Extract the [X, Y] coordinate from the center of the cell holding the provided text.  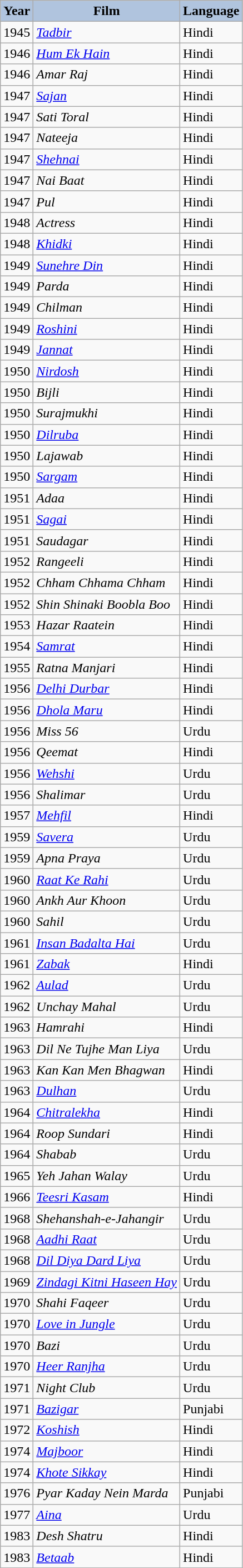
Heer Ranjha [107, 1367]
Sajan [107, 96]
1966 [17, 1197]
Night Club [107, 1388]
Tadbir [107, 32]
Ankh Aur Khoon [107, 900]
Apna Praya [107, 858]
Yeh Jahan Walay [107, 1176]
Dhola Maru [107, 710]
Khidki [107, 244]
Nateeja [107, 138]
Majboor [107, 1451]
Lajawab [107, 456]
Bazi [107, 1345]
1976 [17, 1493]
Savera [107, 837]
Adaa [107, 498]
Surajmukhi [107, 413]
Khote Sikkay [107, 1472]
Nai Baat [107, 180]
Roshini [107, 329]
Miss 56 [107, 731]
1953 [17, 625]
Roop Sundari [107, 1133]
Amar Raj [107, 75]
Shin Shinaki Boobla Boo [107, 604]
Chilman [107, 308]
1977 [17, 1515]
1965 [17, 1176]
Dil Ne Tujhe Man Liya [107, 1049]
1972 [17, 1430]
Nirdosh [107, 371]
Dulhan [107, 1091]
Sagai [107, 519]
1945 [17, 32]
Hamrahi [107, 1028]
1957 [17, 816]
Aina [107, 1515]
Betaab [107, 1557]
Pul [107, 201]
Hum Ek Hain [107, 53]
Love in Jungle [107, 1324]
Actress [107, 223]
Year [17, 11]
Shahi Faqeer [107, 1303]
Dil Diya Dard Liya [107, 1260]
Sahil [107, 921]
Sunehre Din [107, 265]
Shehnai [107, 159]
1969 [17, 1281]
Rangeeli [107, 561]
Teesri Kasam [107, 1197]
Dilruba [107, 435]
Chitralekha [107, 1112]
1954 [17, 647]
Koshish [107, 1430]
Jannat [107, 350]
Film [107, 11]
Pyar Kaday Nein Marda [107, 1493]
Desh Shatru [107, 1536]
Mehfil [107, 816]
Insan Badalta Hai [107, 943]
Samrat [107, 647]
Wehshi [107, 773]
Saudagar [107, 540]
Sargam [107, 477]
Delhi Durbar [107, 689]
Aadhi Raat [107, 1239]
Bazigar [107, 1409]
Qeemat [107, 752]
Raat Ke Rahi [107, 879]
Aulad [107, 985]
Hazar Raatein [107, 625]
Shehanshah-e-Jahangir [107, 1218]
Shalimar [107, 795]
Kan Kan Men Bhagwan [107, 1070]
Language [211, 11]
1955 [17, 668]
Zabak [107, 964]
Zindagi Kitni Haseen Hay [107, 1281]
Ratna Manjari [107, 668]
Parda [107, 287]
Chham Chhama Chham [107, 583]
Sati Toral [107, 117]
Unchay Mahal [107, 1007]
Shabab [107, 1155]
Bijli [107, 392]
